Locate the cell with the specified text and output its (x, y) center coordinate. 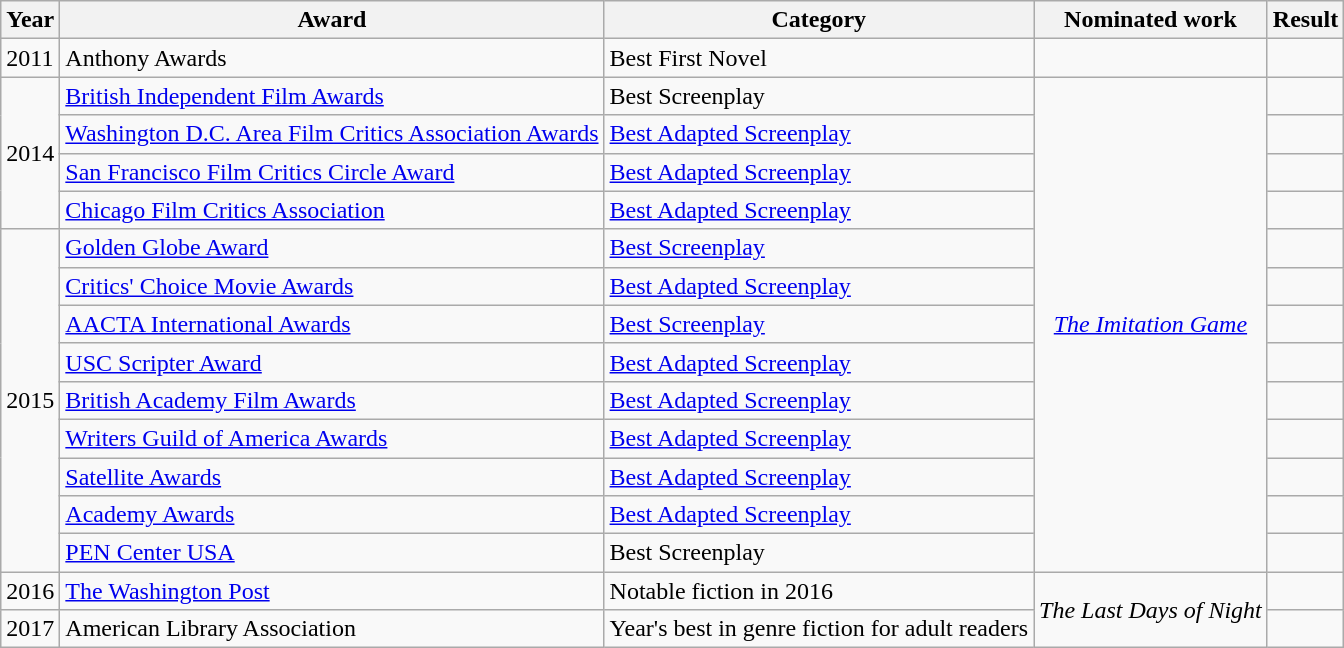
Academy Awards (332, 515)
British Independent Film Awards (332, 96)
The Imitation Game (1151, 324)
USC Scripter Award (332, 362)
Category (818, 20)
Critics' Choice Movie Awards (332, 286)
Nominated work (1151, 20)
2011 (30, 58)
American Library Association (332, 629)
British Academy Film Awards (332, 400)
Golden Globe Award (332, 248)
Satellite Awards (332, 477)
PEN Center USA (332, 553)
Result (1305, 20)
2015 (30, 400)
Year (30, 20)
2016 (30, 591)
Chicago Film Critics Association (332, 210)
AACTA International Awards (332, 324)
San Francisco Film Critics Circle Award (332, 172)
The Washington Post (332, 591)
Writers Guild of America Awards (332, 438)
Notable fiction in 2016 (818, 591)
2014 (30, 153)
The Last Days of Night (1151, 610)
Washington D.C. Area Film Critics Association Awards (332, 134)
Anthony Awards (332, 58)
Year's best in genre fiction for adult readers (818, 629)
2017 (30, 629)
Best First Novel (818, 58)
Award (332, 20)
